For the text-containing cell, return its midpoint in (x, y) coordinate format. 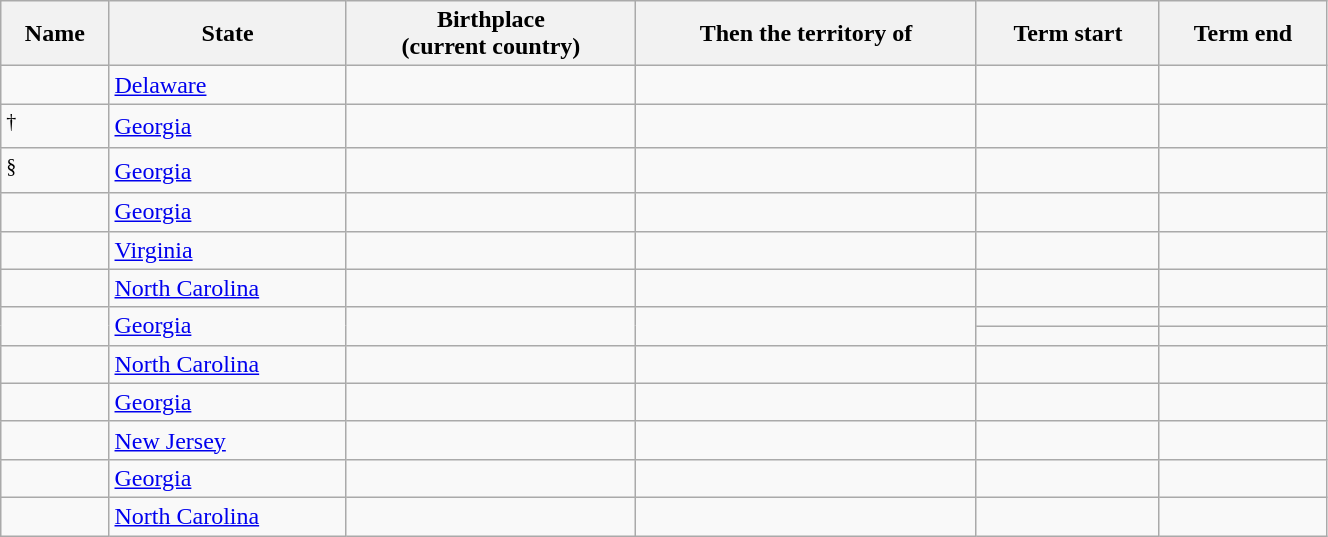
§ (55, 170)
Delaware (228, 85)
Term end (1242, 34)
Birthplace (current country) (490, 34)
† (55, 126)
State (228, 34)
Name (55, 34)
Term start (1068, 34)
New Jersey (228, 440)
Then the territory of (806, 34)
Virginia (228, 250)
